Return the (x, y) coordinate for the center point of the cell that contains the specified text.  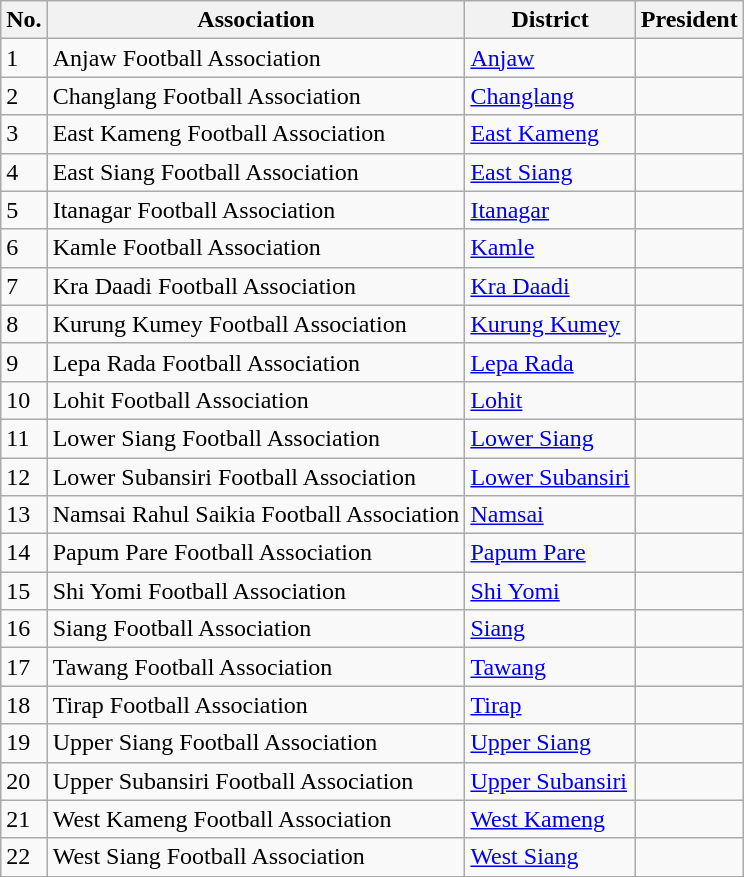
Lower Siang (550, 438)
Namsai (550, 515)
Upper Subansiri (550, 781)
Siang (550, 629)
20 (24, 781)
21 (24, 819)
12 (24, 477)
Siang Football Association (256, 629)
Anjaw (550, 58)
16 (24, 629)
Tawang (550, 667)
14 (24, 553)
1 (24, 58)
District (550, 20)
Tawang Football Association (256, 667)
11 (24, 438)
East Kameng Football Association (256, 134)
Shi Yomi (550, 591)
Lepa Rada (550, 362)
7 (24, 286)
Lower Subansiri Football Association (256, 477)
Changlang Football Association (256, 96)
Anjaw Football Association (256, 58)
Kra Daadi (550, 286)
Lohit Football Association (256, 400)
17 (24, 667)
Association (256, 20)
Papum Pare Football Association (256, 553)
13 (24, 515)
East Kameng (550, 134)
Lower Subansiri (550, 477)
Upper Subansiri Football Association (256, 781)
Upper Siang (550, 743)
Kamle Football Association (256, 248)
19 (24, 743)
Namsai Rahul Saikia Football Association (256, 515)
West Siang Football Association (256, 857)
3 (24, 134)
5 (24, 210)
8 (24, 324)
4 (24, 172)
Lepa Rada Football Association (256, 362)
Tirap Football Association (256, 705)
18 (24, 705)
22 (24, 857)
Changlang (550, 96)
Lohit (550, 400)
6 (24, 248)
Itanagar (550, 210)
West Kameng (550, 819)
Papum Pare (550, 553)
Itanagar Football Association (256, 210)
9 (24, 362)
East Siang (550, 172)
15 (24, 591)
Kurung Kumey (550, 324)
Shi Yomi Football Association (256, 591)
East Siang Football Association (256, 172)
West Kameng Football Association (256, 819)
2 (24, 96)
Upper Siang Football Association (256, 743)
President (689, 20)
No. (24, 20)
West Siang (550, 857)
Kurung Kumey Football Association (256, 324)
10 (24, 400)
Lower Siang Football Association (256, 438)
Kra Daadi Football Association (256, 286)
Kamle (550, 248)
Tirap (550, 705)
